Identify which cell holds the provided text, then report its [X, Y] central coordinate. 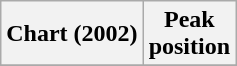
Peakposition [189, 34]
Chart (2002) [72, 34]
